From the cell containing the given text, extract its center point as [x, y] coordinate. 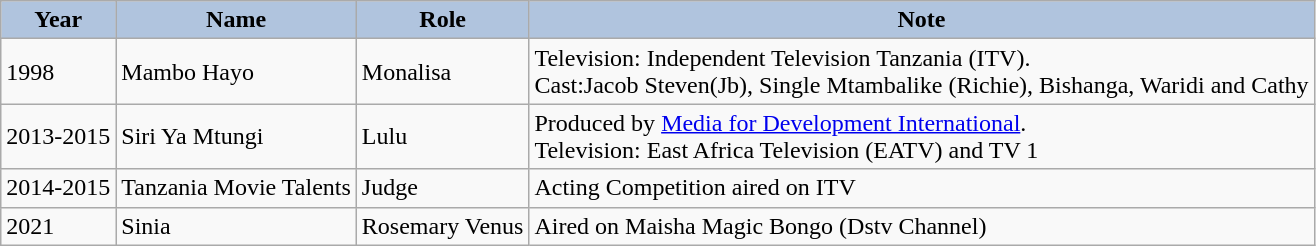
Note [922, 20]
Monalisa [442, 72]
Produced by Media for Development International.Television: East Africa Television (EATV) and TV 1 [922, 136]
Tanzania Movie Talents [236, 188]
Lulu [442, 136]
Acting Competition aired on ITV [922, 188]
Siri Ya Mtungi [236, 136]
Rosemary Venus [442, 226]
2013-2015 [58, 136]
Sinia [236, 226]
Mambo Hayo [236, 72]
Year [58, 20]
Name [236, 20]
2014-2015 [58, 188]
1998 [58, 72]
Judge [442, 188]
Television: Independent Television Tanzania (ITV).Cast:Jacob Steven(Jb), Single Mtambalike (Richie), Bishanga, Waridi and Cathy [922, 72]
Aired on Maisha Magic Bongo (Dstv Channel) [922, 226]
Role [442, 20]
2021 [58, 226]
